Return (x, y) of the center of cell containing provided text 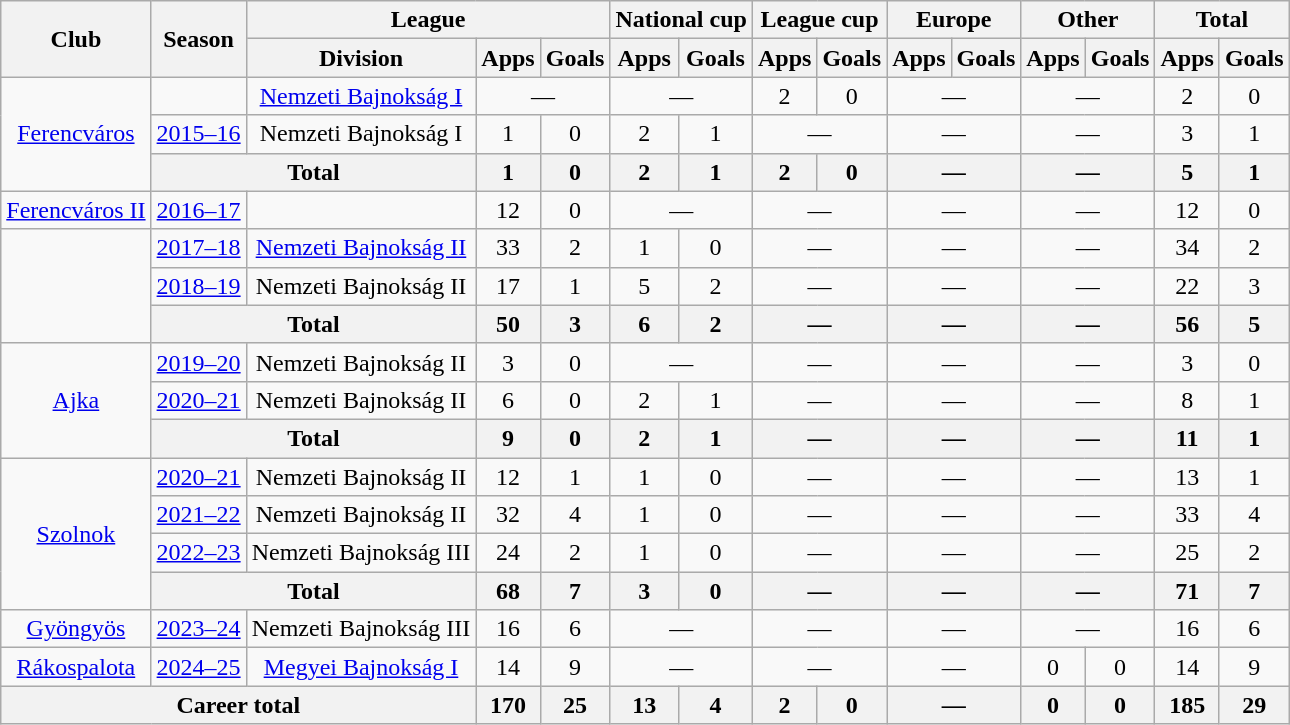
34 (1187, 248)
Club (76, 39)
22 (1187, 286)
Season (198, 39)
League (428, 20)
Rákospalota (76, 667)
Szolnok (76, 534)
Megyei Bajnokság I (361, 667)
League cup (819, 20)
Europe (954, 20)
185 (1187, 705)
68 (508, 591)
50 (508, 324)
170 (508, 705)
56 (1187, 324)
2017–18 (198, 248)
Ajka (76, 400)
32 (508, 515)
8 (1187, 400)
Other (1088, 20)
17 (508, 286)
Gyöngyös (76, 629)
2019–20 (198, 362)
11 (1187, 438)
2015–16 (198, 134)
2018–19 (198, 286)
Career total (238, 705)
2022–23 (198, 553)
2023–24 (198, 629)
24 (508, 553)
2016–17 (198, 210)
Ferencváros (76, 134)
71 (1187, 591)
National cup (681, 20)
2021–22 (198, 515)
Division (361, 58)
29 (1254, 705)
Ferencváros II (76, 210)
2024–25 (198, 667)
